Search for the cell housing the specified text and yield its [x, y] center coordinate. 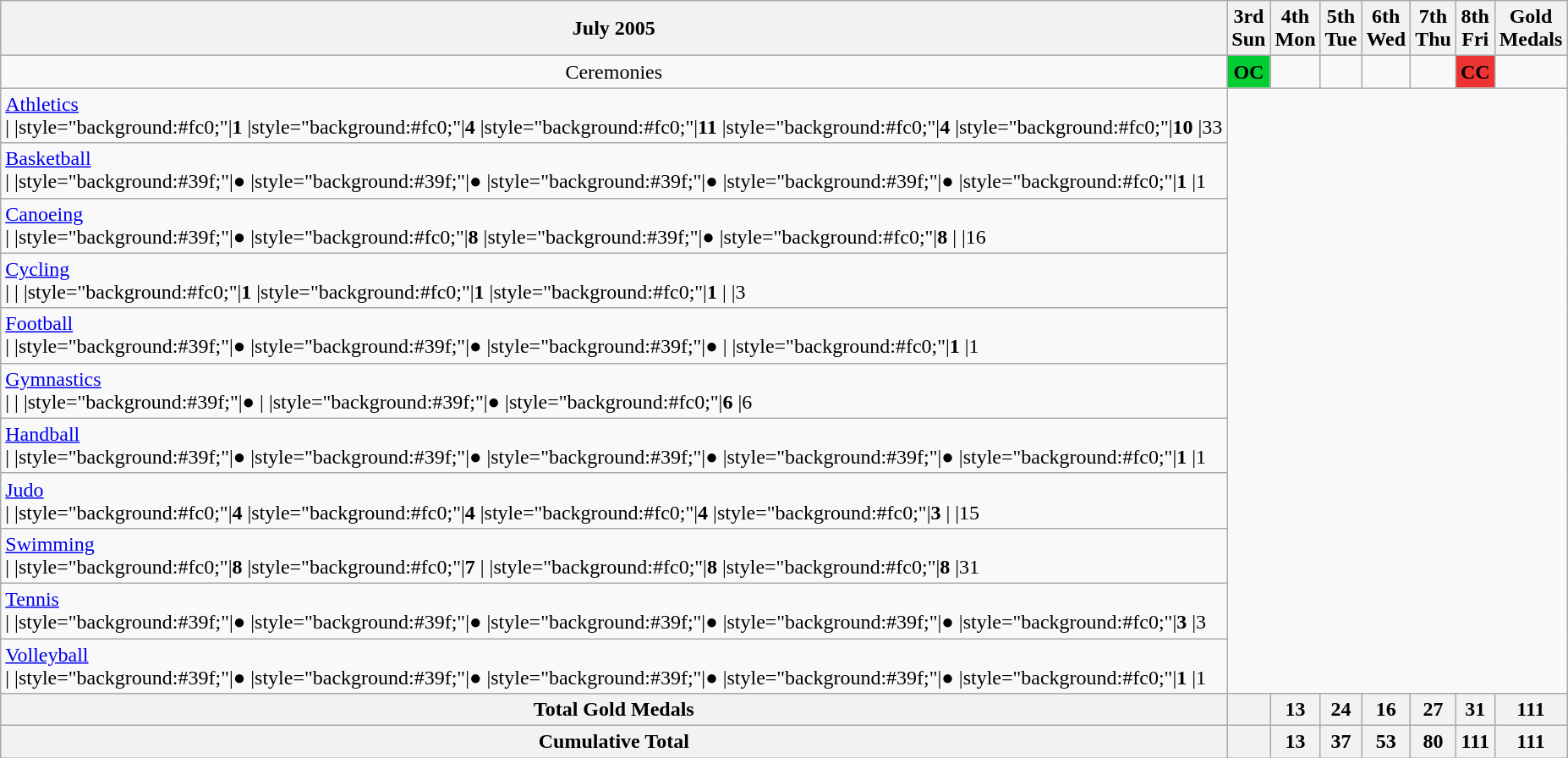
Swimming| |style="background:#fc0;"|8 |style="background:#fc0;"|7 | |style="background:#fc0;"|8 |style="background:#fc0;"|8 |31 [614, 555]
Cumulative Total [614, 742]
Judo| |style="background:#fc0;"|4 |style="background:#fc0;"|4 |style="background:#fc0;"|4 |style="background:#fc0;"|3 | |15 [614, 501]
Football| |style="background:#39f;"|● |style="background:#39f;"|● |style="background:#39f;"|● | |style="background:#fc0;"|1 |1 [614, 335]
24 [1341, 710]
53 [1386, 742]
31 [1475, 710]
16 [1386, 710]
80 [1434, 742]
July 2005 [614, 29]
37 [1341, 742]
27 [1434, 710]
4thMon [1296, 29]
Canoeing| |style="background:#39f;"|● |style="background:#fc0;"|8 |style="background:#39f;"|● |style="background:#fc0;"|8 | |16 [614, 225]
8thFri [1475, 29]
Total Gold Medals [614, 710]
OC [1248, 72]
5thTue [1341, 29]
GoldMedals [1531, 29]
Cycling| | |style="background:#fc0;"|1 |style="background:#fc0;"|1 |style="background:#fc0;"|1 | |3 [614, 281]
3rdSun [1248, 29]
7thThu [1434, 29]
Gymnastics| | |style="background:#39f;"|● | |style="background:#39f;"|● |style="background:#fc0;"|6 |6 [614, 391]
6thWed [1386, 29]
Ceremonies [614, 72]
CC [1475, 72]
